Scan for the cell matching the given text and deliver its (X, Y) coordinate at center. 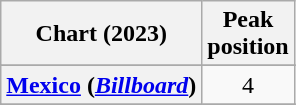
Mexico (Billboard) (102, 85)
Peakposition (248, 34)
4 (248, 85)
Chart (2023) (102, 34)
